Output the [X, Y] coordinate of the center of the cell containing the given text.  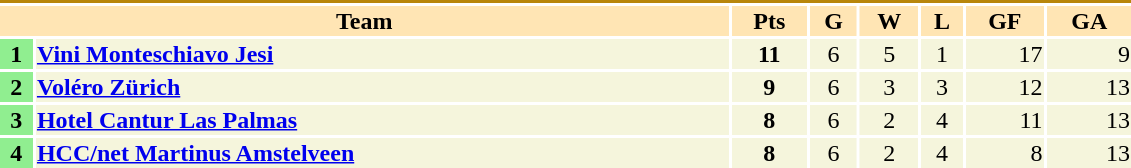
W [889, 21]
Team [364, 21]
Hotel Cantur Las Palmas [382, 120]
GA [1089, 21]
G [834, 21]
17 [1006, 54]
Voléro Zürich [382, 87]
HCC/net Martinus Amstelveen [382, 153]
Pts [769, 21]
L [942, 21]
GF [1006, 21]
Vini Monteschiavo Jesi [382, 54]
12 [1006, 87]
5 [889, 54]
